Search for the cell housing the specified text and yield its [x, y] center coordinate. 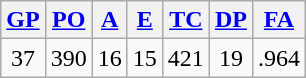
TC [186, 20]
37 [23, 58]
DP [230, 20]
E [144, 20]
421 [186, 58]
16 [110, 58]
GP [23, 20]
390 [68, 58]
PO [68, 20]
15 [144, 58]
19 [230, 58]
A [110, 20]
FA [278, 20]
.964 [278, 58]
